Determine the [x, y] coordinate at the center of the cell enclosing the given text.  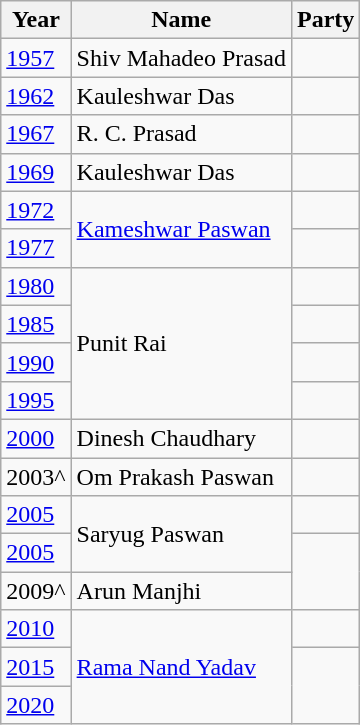
Punit Rai [181, 343]
Shiv Mahadeo Prasad [181, 58]
2020 [36, 705]
1985 [36, 324]
1995 [36, 400]
1957 [36, 58]
Name [181, 20]
1972 [36, 210]
1969 [36, 172]
1967 [36, 134]
Rama Nand Yadav [181, 667]
Dinesh Chaudhary [181, 438]
Kameshwar Paswan [181, 229]
2015 [36, 667]
1990 [36, 362]
R. C. Prasad [181, 134]
Party [325, 20]
2003^ [36, 477]
1977 [36, 248]
Arun Manjhi [181, 591]
Om Prakash Paswan [181, 477]
Saryug Paswan [181, 534]
2000 [36, 438]
1962 [36, 96]
1980 [36, 286]
Year [36, 20]
2009^ [36, 591]
2010 [36, 629]
